Extract the (x, y) coordinate from the center of the cell holding the provided text.  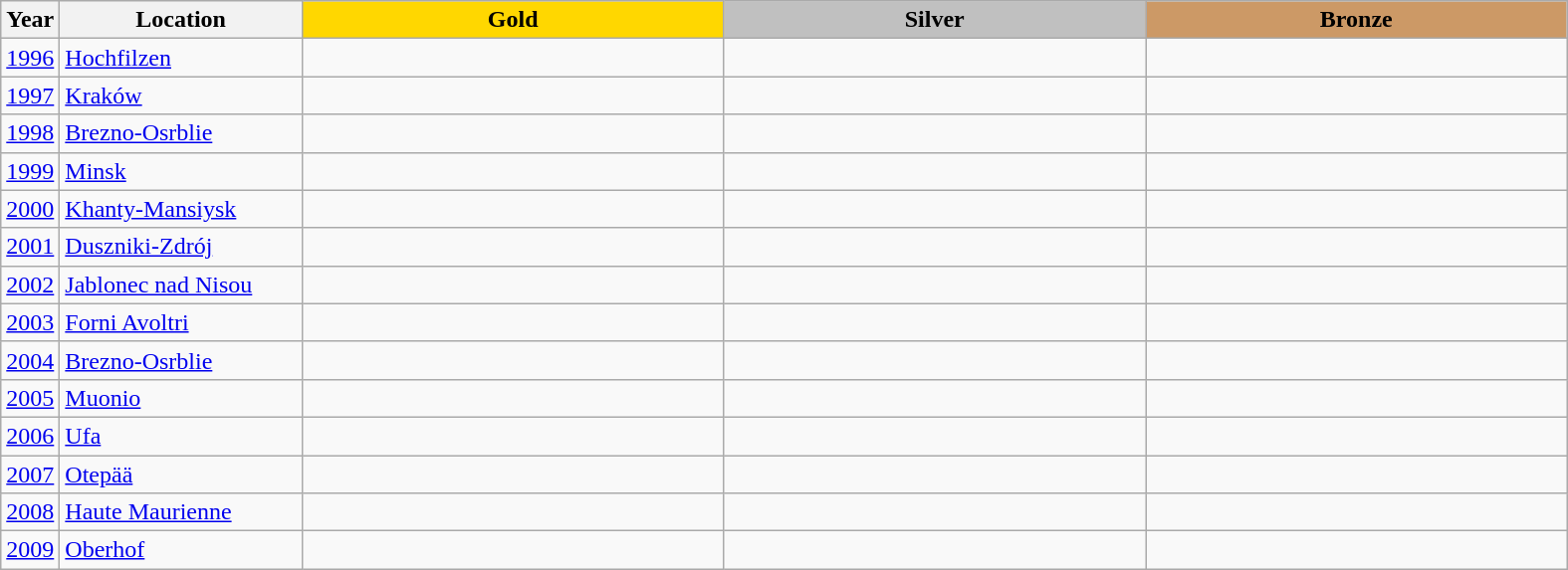
2009 (30, 550)
Silver (935, 20)
2006 (30, 436)
Forni Avoltri (181, 322)
Duszniki-Zdrój (181, 247)
Year (30, 20)
Gold (513, 20)
Location (181, 20)
1996 (30, 58)
2004 (30, 360)
2000 (30, 209)
2001 (30, 247)
2005 (30, 398)
Otepää (181, 475)
Khanty-Mansiysk (181, 209)
Haute Maurienne (181, 512)
Jablonec nad Nisou (181, 285)
Bronze (1356, 20)
2002 (30, 285)
Minsk (181, 171)
2008 (30, 512)
2003 (30, 322)
Hochfilzen (181, 58)
Oberhof (181, 550)
Kraków (181, 95)
1999 (30, 171)
2007 (30, 475)
Ufa (181, 436)
Muonio (181, 398)
1997 (30, 95)
1998 (30, 133)
